Extract the (x, y) coordinate from the center of the cell holding the provided text.  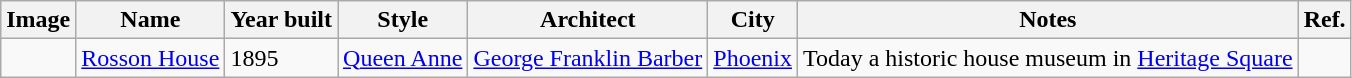
Name (150, 20)
George Franklin Barber (588, 58)
1895 (282, 58)
Image (38, 20)
Rosson House (150, 58)
Notes (1048, 20)
Today a historic house museum in Heritage Square (1048, 58)
Phoenix (753, 58)
Year built (282, 20)
Style (403, 20)
Architect (588, 20)
Queen Anne (403, 58)
Ref. (1324, 20)
City (753, 20)
